Provide the [X, Y] coordinate of the cell's center where the given text is located.  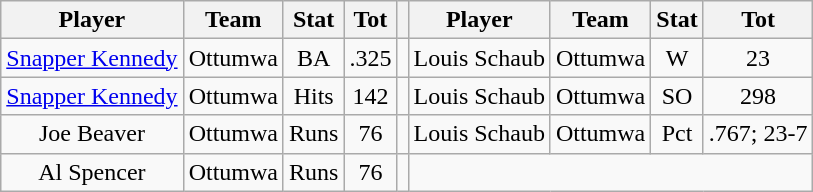
Pct [677, 134]
Hits [313, 96]
.325 [370, 58]
.767; 23-7 [758, 134]
W [677, 58]
298 [758, 96]
SO [677, 96]
BA [313, 58]
Joe Beaver [92, 134]
23 [758, 58]
Al Spencer [92, 172]
142 [370, 96]
